Detect which cell encompasses the target text, then output its [x, y] center coordinate. 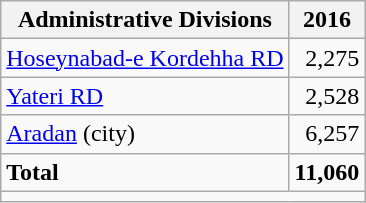
2,528 [327, 96]
Administrative Divisions [145, 20]
6,257 [327, 134]
2016 [327, 20]
11,060 [327, 172]
Hoseynabad-e Kordehha RD [145, 58]
2,275 [327, 58]
Aradan (city) [145, 134]
Total [145, 172]
Yateri RD [145, 96]
